Return (X, Y) of the center of cell containing provided text 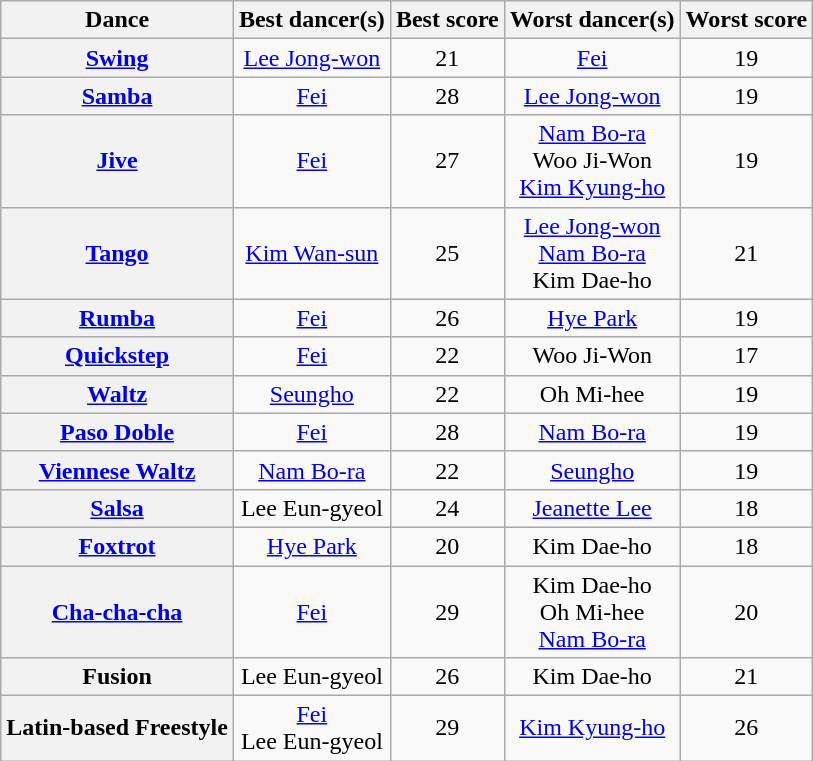
27 (447, 161)
Best score (447, 20)
Fusion (118, 677)
Salsa (118, 508)
17 (746, 356)
Dance (118, 20)
Lee Jong-wonNam Bo-raKim Dae-ho (592, 253)
FeiLee Eun-gyeol (312, 728)
Best dancer(s) (312, 20)
Cha-cha-cha (118, 612)
Swing (118, 58)
24 (447, 508)
Nam Bo-raWoo Ji-WonKim Kyung-ho (592, 161)
Paso Doble (118, 432)
Jeanette Lee (592, 508)
Viennese Waltz (118, 470)
Rumba (118, 318)
Foxtrot (118, 546)
Latin-based Freestyle (118, 728)
Kim Kyung-ho (592, 728)
Woo Ji-Won (592, 356)
Kim Wan-sun (312, 253)
Oh Mi-hee (592, 394)
Tango (118, 253)
Waltz (118, 394)
Samba (118, 96)
25 (447, 253)
Jive (118, 161)
Worst score (746, 20)
Quickstep (118, 356)
Worst dancer(s) (592, 20)
Kim Dae-hoOh Mi-heeNam Bo-ra (592, 612)
